Detect which cell encompasses the target text, then output its [X, Y] center coordinate. 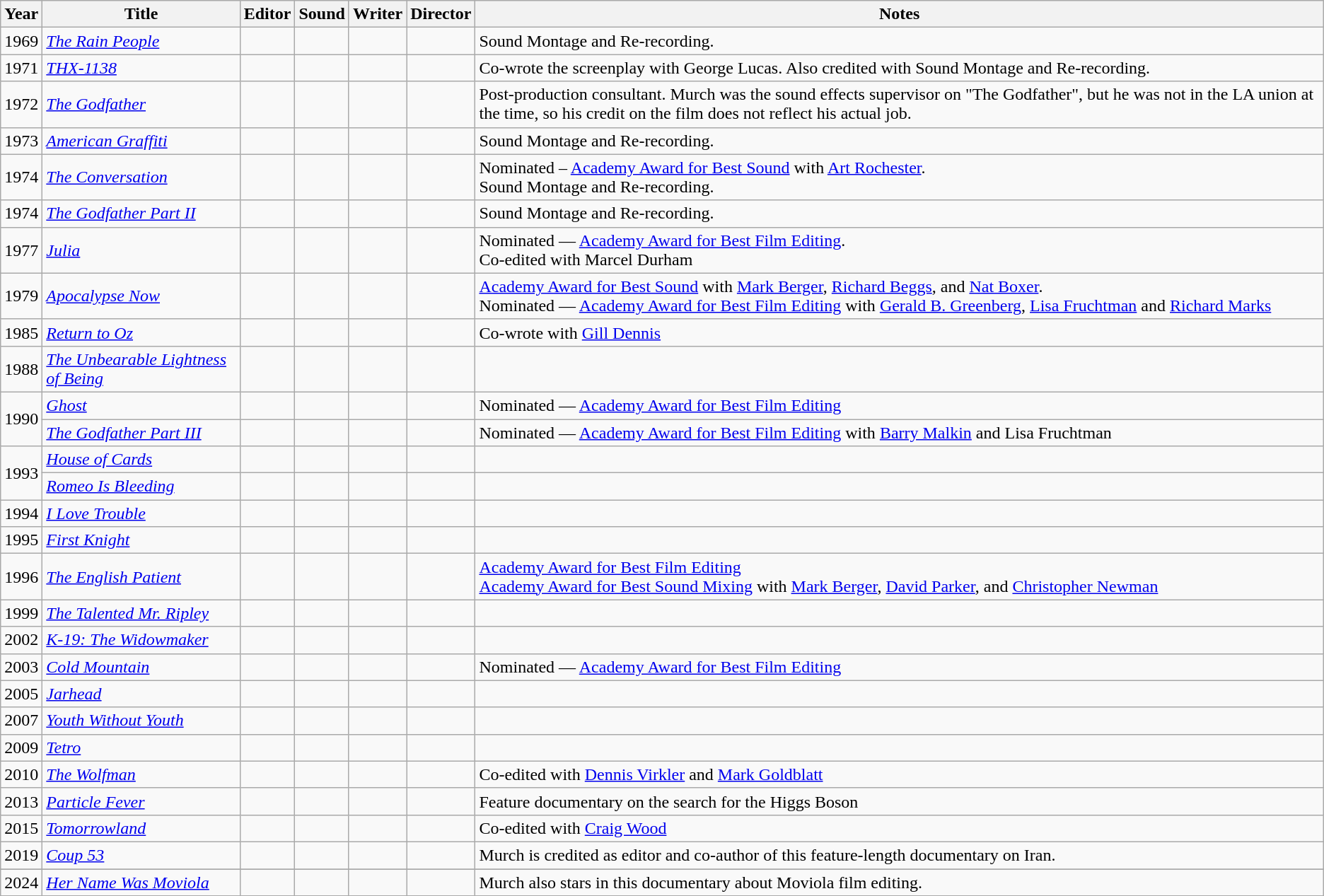
Co-edited with Dennis Virkler and Mark Goldblatt [900, 774]
Co-edited with Craig Wood [900, 828]
Apocalypse Now [141, 296]
The Wolfman [141, 774]
1985 [21, 332]
Tomorrowland [141, 828]
2013 [21, 801]
The Godfather [141, 105]
1999 [21, 613]
Notes [900, 14]
Murch is credited as editor and co-author of this feature-length documentary on Iran. [900, 855]
Sound [322, 14]
2010 [21, 774]
2019 [21, 855]
1979 [21, 296]
Particle Fever [141, 801]
Academy Award for Best Film EditingAcademy Award for Best Sound Mixing with Mark Berger, David Parker, and Christopher Newman [900, 577]
2003 [21, 667]
Feature documentary on the search for the Higgs Boson [900, 801]
K-19: The Widowmaker [141, 640]
Coup 53 [141, 855]
American Graffiti [141, 141]
Romeo Is Bleeding [141, 487]
Co-wrote the screenplay with George Lucas. Also credited with Sound Montage and Re-recording. [900, 68]
I Love Trouble [141, 513]
Tetro [141, 747]
1990 [21, 419]
Year [21, 14]
Murch also stars in this documentary about Moviola film editing. [900, 882]
1996 [21, 577]
Nominated — Academy Award for Best Film Editing with Barry Malkin and Lisa Fruchtman [900, 432]
2002 [21, 640]
Writer [378, 14]
1971 [21, 68]
THX-1138 [141, 68]
The Godfather Part II [141, 214]
The Unbearable Lightness of Being [141, 369]
Director [441, 14]
1973 [21, 141]
1993 [21, 473]
House of Cards [141, 460]
Editor [267, 14]
Nominated — Academy Award for Best Film Editing.Co-edited with Marcel Durham [900, 250]
1977 [21, 250]
1969 [21, 41]
2024 [21, 882]
First Knight [141, 540]
The Talented Mr. Ripley [141, 613]
1995 [21, 540]
2009 [21, 747]
Her Name Was Moviola [141, 882]
Co-wrote with Gill Dennis [900, 332]
Title [141, 14]
Cold Mountain [141, 667]
Ghost [141, 405]
The Rain People [141, 41]
Return to Oz [141, 332]
1988 [21, 369]
Youth Without Youth [141, 721]
2007 [21, 721]
The Godfather Part III [141, 432]
The English Patient [141, 577]
2015 [21, 828]
2005 [21, 694]
Jarhead [141, 694]
1994 [21, 513]
Nominated – Academy Award for Best Sound with Art Rochester.Sound Montage and Re-recording. [900, 177]
The Conversation [141, 177]
1972 [21, 105]
Julia [141, 250]
